Search for the cell housing the specified text and yield its (x, y) center coordinate. 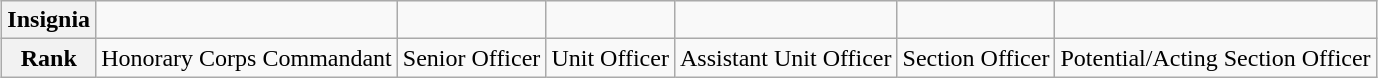
Rank (49, 58)
Senior Officer (472, 58)
Section Officer (976, 58)
Potential/Acting Section Officer (1216, 58)
Assistant Unit Officer (786, 58)
Honorary Corps Commandant (247, 58)
Insignia (49, 20)
Unit Officer (610, 58)
